Output the [X, Y] coordinate of the center of the cell containing the given text.  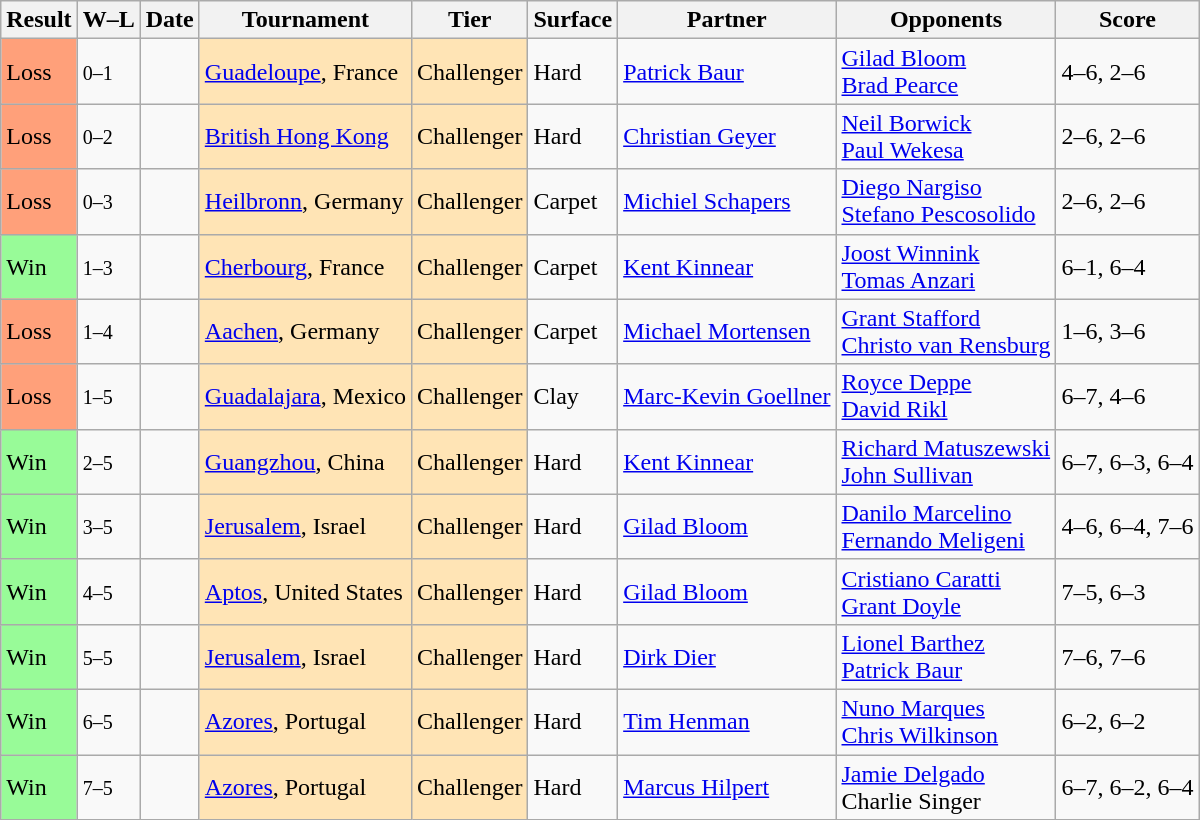
Nuno Marques Chris Wilkinson [946, 722]
1–6, 3–6 [1128, 332]
6–7, 6–2, 6–4 [1128, 786]
Patrick Baur [727, 72]
Michael Mortensen [727, 332]
Partner [727, 20]
Tim Henman [727, 722]
Richard Matuszewski John Sullivan [946, 462]
7–6, 7–6 [1128, 656]
W–L [108, 20]
Cristiano Caratti Grant Doyle [946, 592]
Gilad Bloom Brad Pearce [946, 72]
1–4 [108, 332]
Jamie Delgado Charlie Singer [946, 786]
7–5 [108, 786]
4–6, 2–6 [1128, 72]
Guangzhou, China [305, 462]
Danilo Marcelino Fernando Meligeni [946, 526]
Result [39, 20]
4–6, 6–4, 7–6 [1128, 526]
Neil Borwick Paul Wekesa [946, 136]
Opponents [946, 20]
5–5 [108, 656]
Score [1128, 20]
7–5, 6–3 [1128, 592]
6–2, 6–2 [1128, 722]
1–5 [108, 396]
Heilbronn, Germany [305, 202]
Royce Deppe David Rikl [946, 396]
Date [170, 20]
British Hong Kong [305, 136]
0–1 [108, 72]
Diego Nargiso Stefano Pescosolido [946, 202]
6–7, 6–3, 6–4 [1128, 462]
Tier [470, 20]
Michiel Schapers [727, 202]
Aachen, Germany [305, 332]
Surface [573, 20]
Tournament [305, 20]
Aptos, United States [305, 592]
6–5 [108, 722]
Guadeloupe, France [305, 72]
Marc-Kevin Goellner [727, 396]
Marcus Hilpert [727, 786]
3–5 [108, 526]
Guadalajara, Mexico [305, 396]
6–1, 6–4 [1128, 266]
6–7, 4–6 [1128, 396]
1–3 [108, 266]
Lionel Barthez Patrick Baur [946, 656]
Clay [573, 396]
0–2 [108, 136]
Dirk Dier [727, 656]
2–5 [108, 462]
4–5 [108, 592]
Joost Winnink Tomas Anzari [946, 266]
Christian Geyer [727, 136]
Grant Stafford Christo van Rensburg [946, 332]
0–3 [108, 202]
Cherbourg, France [305, 266]
